For the text-containing cell, return its midpoint in [x, y] coordinate format. 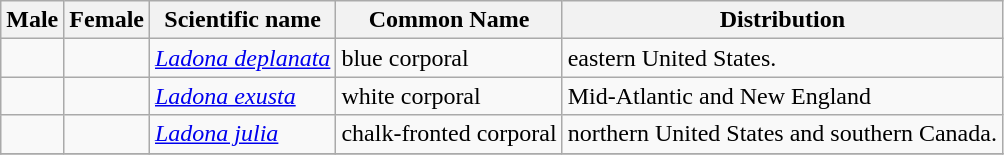
northern United States and southern Canada. [782, 134]
white corporal [449, 96]
Ladona julia [242, 134]
chalk-fronted corporal [449, 134]
eastern United States. [782, 58]
Distribution [782, 20]
Ladona exusta [242, 96]
Mid-Atlantic and New England [782, 96]
blue corporal [449, 58]
Ladona deplanata [242, 58]
Scientific name [242, 20]
Male [32, 20]
Common Name [449, 20]
Female [107, 20]
